Detect which cell encompasses the target text, then output its [x, y] center coordinate. 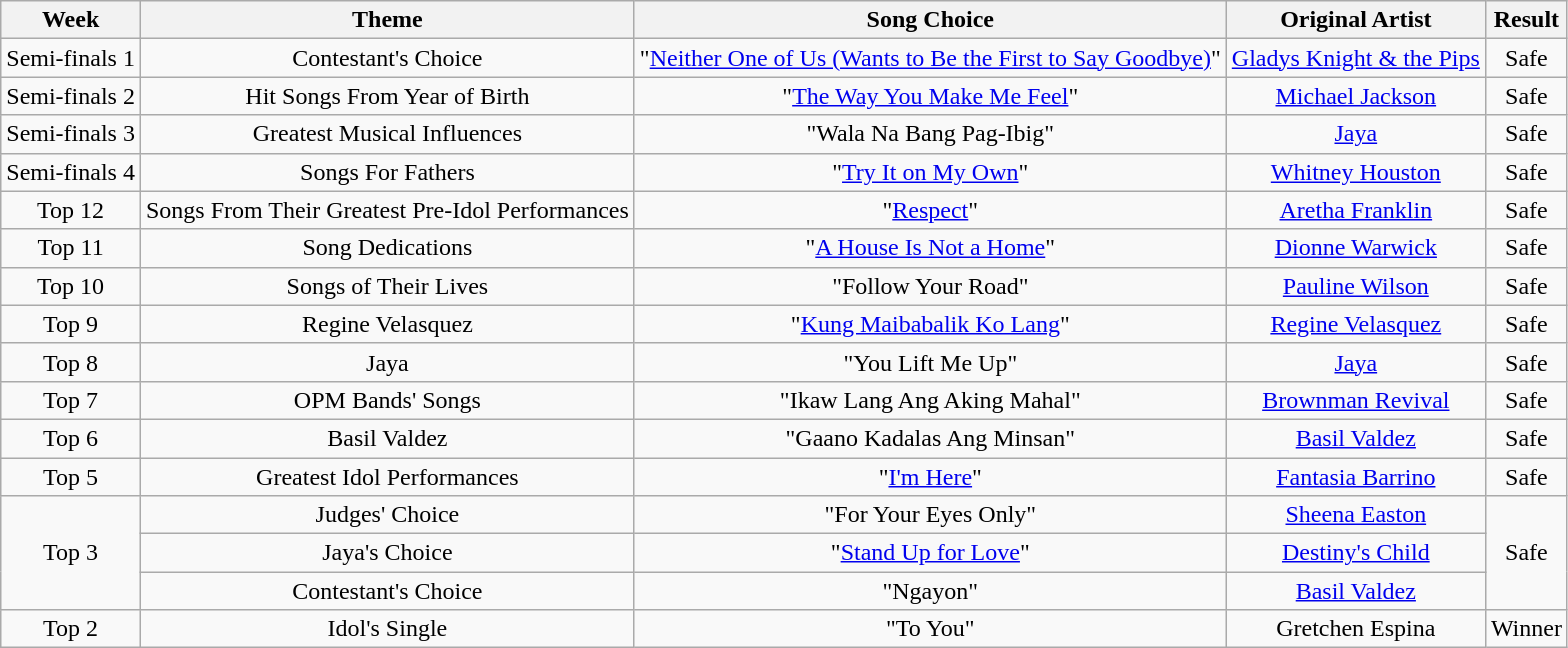
Song Choice [930, 20]
Songs of Their Lives [387, 286]
Top 7 [71, 400]
Top 5 [71, 477]
"Try It on My Own" [930, 172]
Gladys Knight & the Pips [1356, 58]
Result [1526, 20]
Top 10 [71, 286]
Songs From Their Greatest Pre-Idol Performances [387, 210]
Aretha Franklin [1356, 210]
Gretchen Espina [1356, 629]
Semi-finals 1 [71, 58]
Michael Jackson [1356, 96]
"I'm Here" [930, 477]
"For Your Eyes Only" [930, 515]
"Gaano Kadalas Ang Minsan" [930, 438]
Top 2 [71, 629]
Semi-finals 2 [71, 96]
"A House Is Not a Home" [930, 248]
"Respect" [930, 210]
Greatest Idol Performances [387, 477]
Original Artist [1356, 20]
Sheena Easton [1356, 515]
Judges' Choice [387, 515]
"Wala Na Bang Pag-Ibig" [930, 134]
Fantasia Barrino [1356, 477]
"You Lift Me Up" [930, 362]
Top 12 [71, 210]
Brownman Revival [1356, 400]
Whitney Houston [1356, 172]
Idol's Single [387, 629]
"Kung Maibabalik Ko Lang" [930, 324]
"The Way You Make Me Feel" [930, 96]
Dionne Warwick [1356, 248]
Pauline Wilson [1356, 286]
Theme [387, 20]
OPM Bands' Songs [387, 400]
Greatest Musical Influences [387, 134]
Top 9 [71, 324]
"Neither One of Us (Wants to Be the First to Say Goodbye)" [930, 58]
Song Dedications [387, 248]
Top 8 [71, 362]
"Ngayon" [930, 591]
Destiny's Child [1356, 553]
Top 6 [71, 438]
Top 11 [71, 248]
"Ikaw Lang Ang Aking Mahal" [930, 400]
Hit Songs From Year of Birth [387, 96]
"Stand Up for Love" [930, 553]
"Follow Your Road" [930, 286]
Semi-finals 3 [71, 134]
Songs For Fathers [387, 172]
Winner [1526, 629]
Week [71, 20]
Top 3 [71, 553]
"To You" [930, 629]
Semi-finals 4 [71, 172]
Jaya's Choice [387, 553]
